For the text-containing cell, return its midpoint in [X, Y] coordinate format. 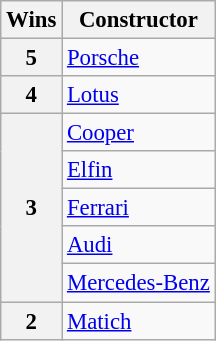
Audi [139, 245]
Elfin [139, 170]
Mercedes-Benz [139, 283]
3 [32, 208]
2 [32, 321]
Ferrari [139, 208]
4 [32, 95]
5 [32, 58]
Porsche [139, 58]
Matich [139, 321]
Cooper [139, 133]
Wins [32, 20]
Lotus [139, 95]
Constructor [139, 20]
